From the cell containing the given text, extract its center point as (x, y) coordinate. 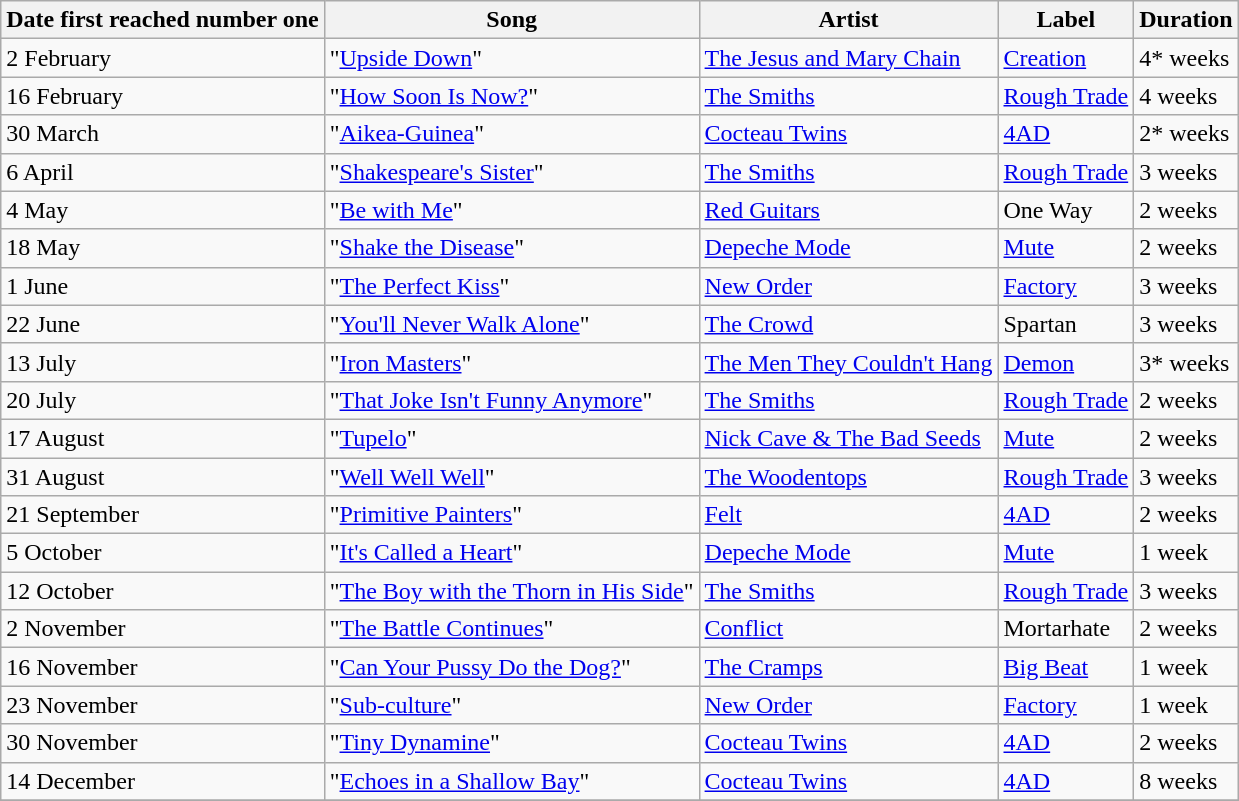
"You'll Never Walk Alone" (512, 324)
18 May (162, 248)
"Shakespeare's Sister" (512, 172)
"Can Your Pussy Do the Dog?" (512, 667)
The Cramps (848, 667)
Creation (1066, 58)
4 weeks (1186, 96)
"Well Well Well" (512, 477)
Artist (848, 20)
Big Beat (1066, 667)
"Be with Me" (512, 210)
17 August (162, 438)
16 November (162, 667)
2* weeks (1186, 134)
One Way (1066, 210)
"The Perfect Kiss" (512, 286)
1 June (162, 286)
"Primitive Painters" (512, 515)
30 November (162, 743)
The Men They Couldn't Hang (848, 362)
31 August (162, 477)
16 February (162, 96)
Red Guitars (848, 210)
"Iron Masters" (512, 362)
Mortarhate (1066, 629)
Duration (1186, 20)
3* weeks (1186, 362)
30 March (162, 134)
"Aikea-Guinea" (512, 134)
22 June (162, 324)
4* weeks (1186, 58)
Demon (1066, 362)
"Sub-culture" (512, 705)
5 October (162, 553)
23 November (162, 705)
6 April (162, 172)
"That Joke Isn't Funny Anymore" (512, 400)
12 October (162, 591)
"Echoes in a Shallow Bay" (512, 781)
Nick Cave & The Bad Seeds (848, 438)
"The Boy with the Thorn in His Side" (512, 591)
"It's Called a Heart" (512, 553)
8 weeks (1186, 781)
The Crowd (848, 324)
2 November (162, 629)
Label (1066, 20)
2 February (162, 58)
"Tiny Dynamine" (512, 743)
Spartan (1066, 324)
"Tupelo" (512, 438)
Conflict (848, 629)
Date first reached number one (162, 20)
"Upside Down" (512, 58)
21 September (162, 515)
20 July (162, 400)
The Woodentops (848, 477)
"Shake the Disease" (512, 248)
13 July (162, 362)
Felt (848, 515)
14 December (162, 781)
"The Battle Continues" (512, 629)
"How Soon Is Now?" (512, 96)
4 May (162, 210)
The Jesus and Mary Chain (848, 58)
Song (512, 20)
